Return the [X, Y] coordinate for the center point of the cell that contains the specified text.  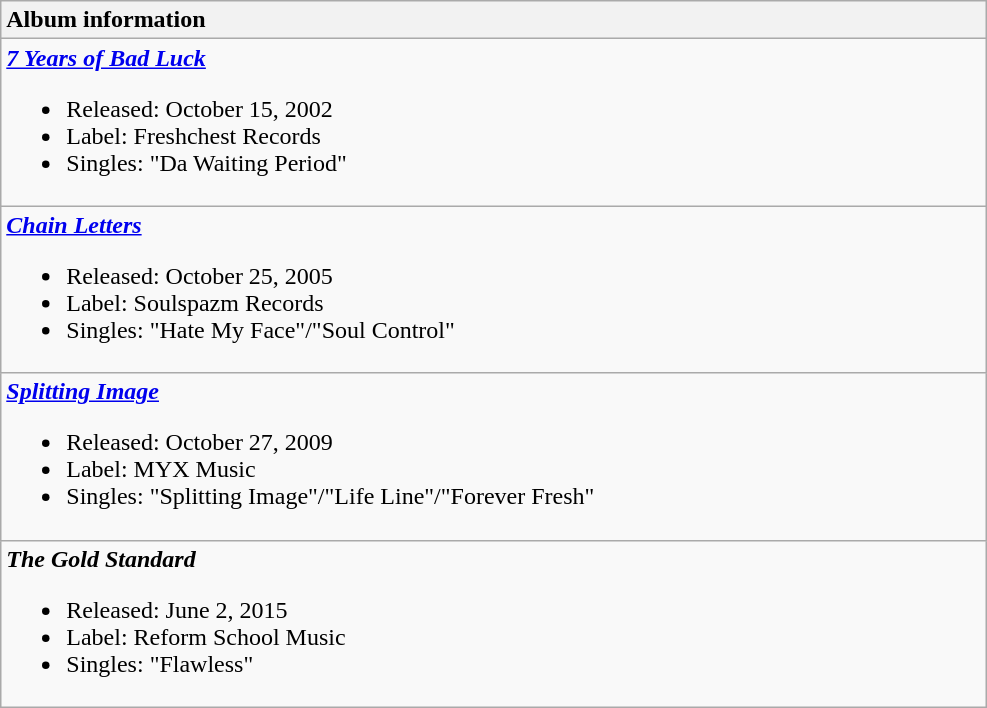
Chain LettersReleased: October 25, 2005Label: Soulspazm RecordsSingles: "Hate My Face"/"Soul Control" [494, 290]
Album information [494, 20]
7 Years of Bad LuckReleased: October 15, 2002Label: Freshchest RecordsSingles: "Da Waiting Period" [494, 122]
Splitting ImageReleased: October 27, 2009Label: MYX MusicSingles: "Splitting Image"/"Life Line"/"Forever Fresh" [494, 456]
The Gold StandardReleased: June 2, 2015Label: Reform School MusicSingles: "Flawless" [494, 624]
